Provide the [X, Y] coordinate of the cell's center where the given text is located.  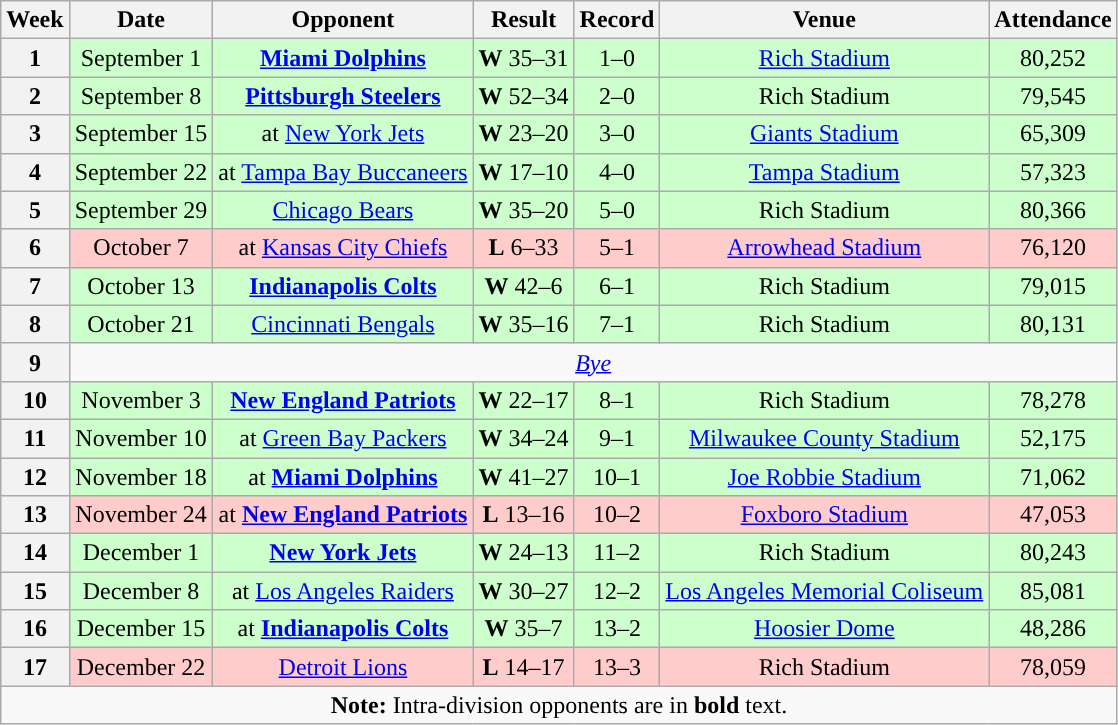
Venue [824, 20]
September 8 [141, 96]
W 42–6 [524, 286]
78,059 [1053, 667]
at Tampa Bay Buccaneers [343, 172]
17 [35, 667]
September 29 [141, 210]
10–1 [617, 477]
W 35–31 [524, 58]
Miami Dolphins [343, 58]
October 7 [141, 248]
1 [35, 58]
December 1 [141, 553]
80,366 [1053, 210]
W 17–10 [524, 172]
10 [35, 400]
Cincinnati Bengals [343, 324]
Pittsburgh Steelers [343, 96]
10–2 [617, 515]
Joe Robbie Stadium [824, 477]
Record [617, 20]
Los Angeles Memorial Coliseum [824, 591]
11 [35, 438]
1–0 [617, 58]
Chicago Bears [343, 210]
80,252 [1053, 58]
L 13–16 [524, 515]
November 24 [141, 515]
57,323 [1053, 172]
8 [35, 324]
W 22–17 [524, 400]
79,545 [1053, 96]
December 15 [141, 629]
New York Jets [343, 553]
November 18 [141, 477]
2 [35, 96]
September 22 [141, 172]
October 21 [141, 324]
15 [35, 591]
Bye [593, 362]
13–2 [617, 629]
W 24–13 [524, 553]
Foxboro Stadium [824, 515]
September 1 [141, 58]
L 14–17 [524, 667]
5 [35, 210]
Indianapolis Colts [343, 286]
Result [524, 20]
5–0 [617, 210]
76,120 [1053, 248]
at New York Jets [343, 134]
5–1 [617, 248]
at Green Bay Packers [343, 438]
at Kansas City Chiefs [343, 248]
at Miami Dolphins [343, 477]
85,081 [1053, 591]
December 8 [141, 591]
47,053 [1053, 515]
9 [35, 362]
Date [141, 20]
78,278 [1053, 400]
52,175 [1053, 438]
November 3 [141, 400]
79,015 [1053, 286]
at Indianapolis Colts [343, 629]
W 35–16 [524, 324]
W 35–20 [524, 210]
New England Patriots [343, 400]
Detroit Lions [343, 667]
W 52–34 [524, 96]
W 41–27 [524, 477]
2–0 [617, 96]
4–0 [617, 172]
at New England Patriots [343, 515]
3 [35, 134]
Milwaukee County Stadium [824, 438]
at Los Angeles Raiders [343, 591]
6 [35, 248]
13–3 [617, 667]
W 34–24 [524, 438]
80,243 [1053, 553]
4 [35, 172]
7–1 [617, 324]
9–1 [617, 438]
W 30–27 [524, 591]
65,309 [1053, 134]
Tampa Stadium [824, 172]
16 [35, 629]
W 23–20 [524, 134]
October 13 [141, 286]
7 [35, 286]
Hoosier Dome [824, 629]
W 35–7 [524, 629]
3–0 [617, 134]
Note: Intra-division opponents are in bold text. [559, 705]
14 [35, 553]
6–1 [617, 286]
Attendance [1053, 20]
12–2 [617, 591]
November 10 [141, 438]
Week [35, 20]
Arrowhead Stadium [824, 248]
September 15 [141, 134]
11–2 [617, 553]
71,062 [1053, 477]
L 6–33 [524, 248]
Giants Stadium [824, 134]
December 22 [141, 667]
48,286 [1053, 629]
13 [35, 515]
Opponent [343, 20]
80,131 [1053, 324]
12 [35, 477]
8–1 [617, 400]
